Locate the cell with the specified text and output its [x, y] center coordinate. 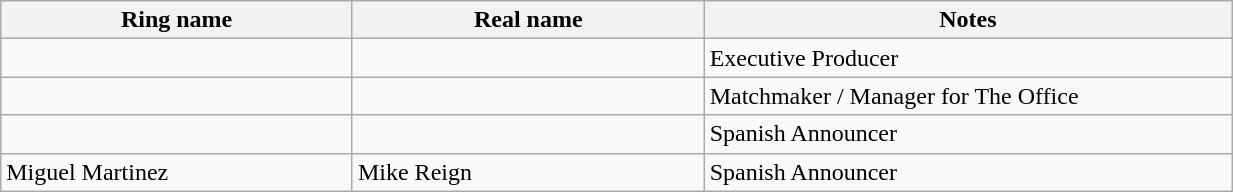
Executive Producer [968, 58]
Miguel Martinez [177, 172]
Mike Reign [528, 172]
Real name [528, 20]
Matchmaker / Manager for The Office [968, 96]
Ring name [177, 20]
Notes [968, 20]
